Search for the cell housing the specified text and yield its (x, y) center coordinate. 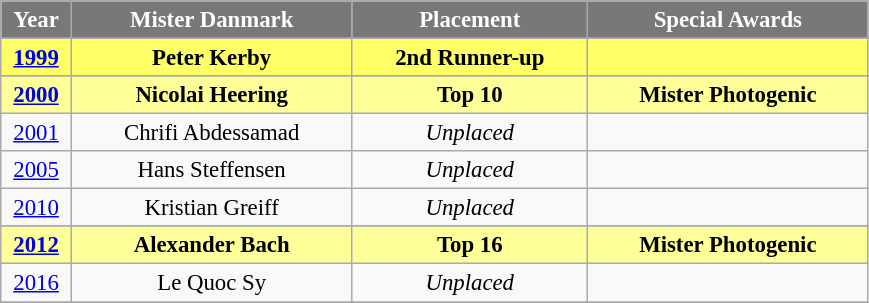
Top 10 (470, 95)
Alexander Bach (212, 245)
Kristian Greiff (212, 208)
2000 (36, 95)
Special Awards (728, 20)
Year (36, 20)
2nd Runner-up (470, 58)
Top 16 (470, 245)
2005 (36, 170)
Placement (470, 20)
Chrifi Abdessamad (212, 133)
Nicolai Heering (212, 95)
2016 (36, 283)
Hans Steffensen (212, 170)
2001 (36, 133)
2012 (36, 245)
1999 (36, 58)
Mister Danmark (212, 20)
2010 (36, 208)
Le Quoc Sy (212, 283)
Peter Kerby (212, 58)
